Scan for the cell matching the given text and deliver its [x, y] coordinate at center. 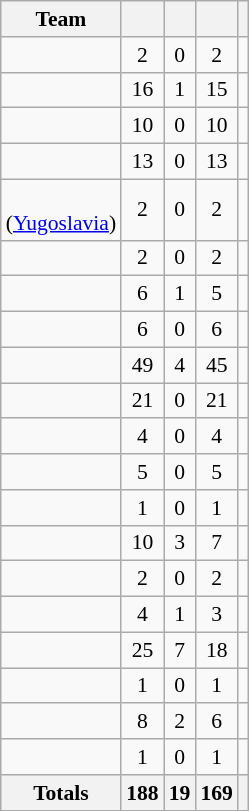
45 [216, 365]
8 [142, 722]
(Yugoslavia) [61, 210]
18 [216, 650]
Totals [61, 793]
188 [142, 793]
19 [180, 793]
16 [142, 90]
49 [142, 365]
25 [142, 650]
15 [216, 90]
169 [216, 793]
Team [61, 19]
